Return [x, y] of the center of cell containing provided text 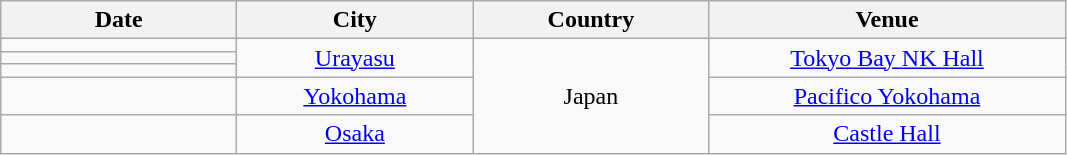
City [355, 20]
Osaka [355, 134]
Japan [591, 96]
Pacifico Yokohama [887, 96]
Date [119, 20]
Castle Hall [887, 134]
Yokohama [355, 96]
Tokyo Bay NK Hall [887, 58]
Country [591, 20]
Venue [887, 20]
Urayasu [355, 58]
